Return [x, y] of the center of cell containing provided text 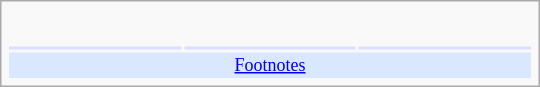
Footnotes [270, 65]
